Return the (x, y) coordinate for the center point of the cell that contains the specified text.  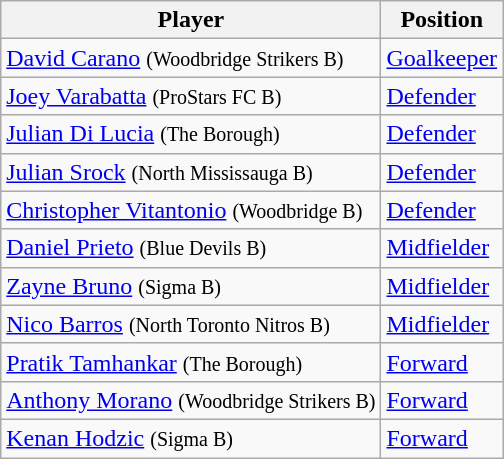
Anthony Morano (Woodbridge Strikers B) (191, 400)
Goalkeeper (442, 58)
Julian Srock (North Mississauga B) (191, 172)
Joey Varabatta (ProStars FC B) (191, 96)
David Carano (Woodbridge Strikers B) (191, 58)
Daniel Prieto (Blue Devils B) (191, 248)
Julian Di Lucia (The Borough) (191, 134)
Player (191, 20)
Pratik Tamhankar (The Borough) (191, 362)
Zayne Bruno (Sigma B) (191, 286)
Nico Barros (North Toronto Nitros B) (191, 324)
Christopher Vitantonio (Woodbridge B) (191, 210)
Kenan Hodzic (Sigma B) (191, 438)
Position (442, 20)
